Search for the cell housing the specified text and yield its [X, Y] center coordinate. 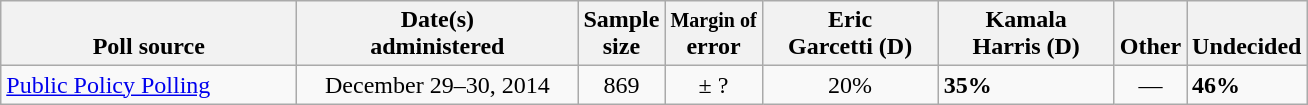
Margin oferror [714, 34]
EricGarcetti (D) [850, 34]
December 29–30, 2014 [438, 85]
KamalaHarris (D) [1026, 34]
Samplesize [622, 34]
46% [1247, 85]
35% [1026, 85]
Date(s)administered [438, 34]
Public Policy Polling [149, 85]
— [1150, 85]
± ? [714, 85]
20% [850, 85]
Poll source [149, 34]
Other [1150, 34]
869 [622, 85]
Undecided [1247, 34]
